Scan for the cell matching the given text and deliver its (X, Y) coordinate at center. 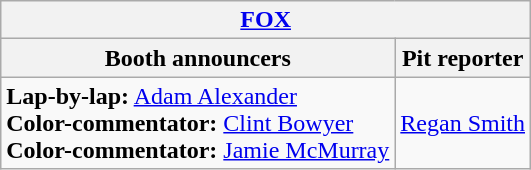
Lap-by-lap: Adam AlexanderColor-commentator: Clint BowyerColor-commentator: Jamie McMurray (198, 123)
Booth announcers (198, 58)
Regan Smith (463, 123)
FOX (266, 20)
Pit reporter (463, 58)
